Provide the [x, y] coordinate of the cell's center where the given text is located.  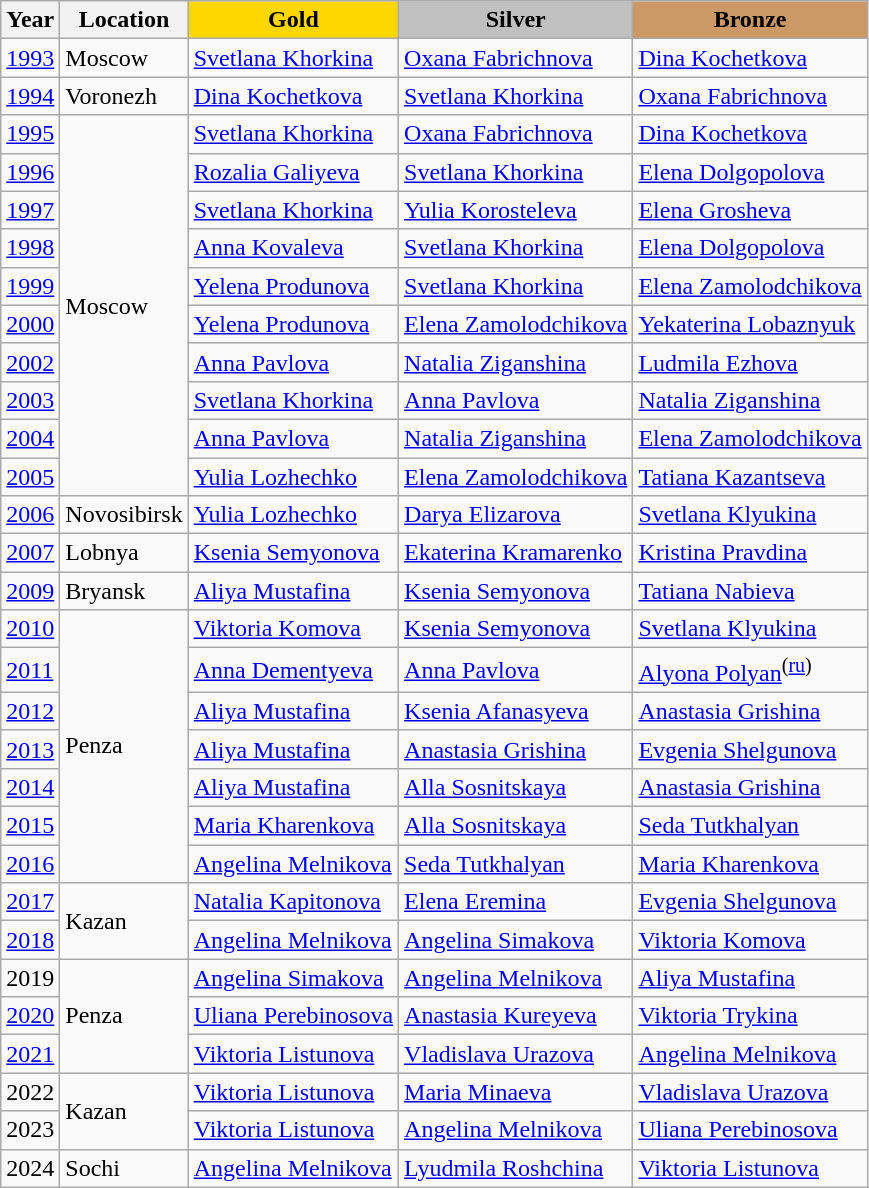
2017 [30, 902]
Yulia Korosteleva [516, 210]
2015 [30, 826]
2006 [30, 515]
Lobnya [124, 553]
Novosibirsk [124, 515]
2018 [30, 940]
Sochi [124, 1168]
Silver [516, 20]
2013 [30, 749]
2004 [30, 438]
1993 [30, 58]
Darya Elizarova [516, 515]
2009 [30, 591]
2016 [30, 864]
Anastasia Kureyeva [516, 1016]
Location [124, 20]
2019 [30, 978]
1996 [30, 172]
2011 [30, 670]
2022 [30, 1092]
2021 [30, 1054]
2000 [30, 324]
2007 [30, 553]
2014 [30, 787]
Tatiana Nabieva [750, 591]
Bronze [750, 20]
2012 [30, 711]
2005 [30, 477]
Year [30, 20]
Ludmila Ezhova [750, 362]
Gold [293, 20]
2024 [30, 1168]
Kristina Pravdina [750, 553]
2023 [30, 1130]
Ksenia Afanasyeva [516, 711]
Viktoria Trykina [750, 1016]
Alyona Polyan(ru) [750, 670]
Voronezh [124, 96]
Maria Minaeva [516, 1092]
Anna Kovaleva [293, 248]
1999 [30, 286]
Natalia Kapitonova [293, 902]
2002 [30, 362]
2010 [30, 629]
Bryansk [124, 591]
1997 [30, 210]
1995 [30, 134]
2020 [30, 1016]
Yekaterina Lobaznyuk [750, 324]
Rozalia Galiyeva [293, 172]
Ekaterina Kramarenko [516, 553]
Elena Eremina [516, 902]
Tatiana Kazantseva [750, 477]
Anna Dementyeva [293, 670]
1994 [30, 96]
Lyudmila Roshchina [516, 1168]
2003 [30, 400]
Elena Grosheva [750, 210]
1998 [30, 248]
